For the text-containing cell, return its midpoint in [x, y] coordinate format. 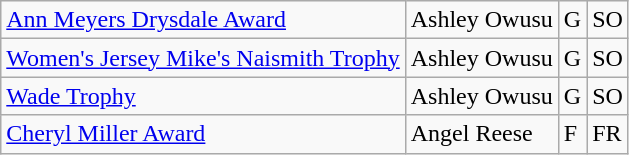
Ann Meyers Drysdale Award [203, 20]
Cheryl Miller Award [203, 134]
FR [608, 134]
F [572, 134]
Women's Jersey Mike's Naismith Trophy [203, 58]
Angel Reese [482, 134]
Wade Trophy [203, 96]
